Capture the cell that displays the provided text and extract its (X, Y) central coordinate. 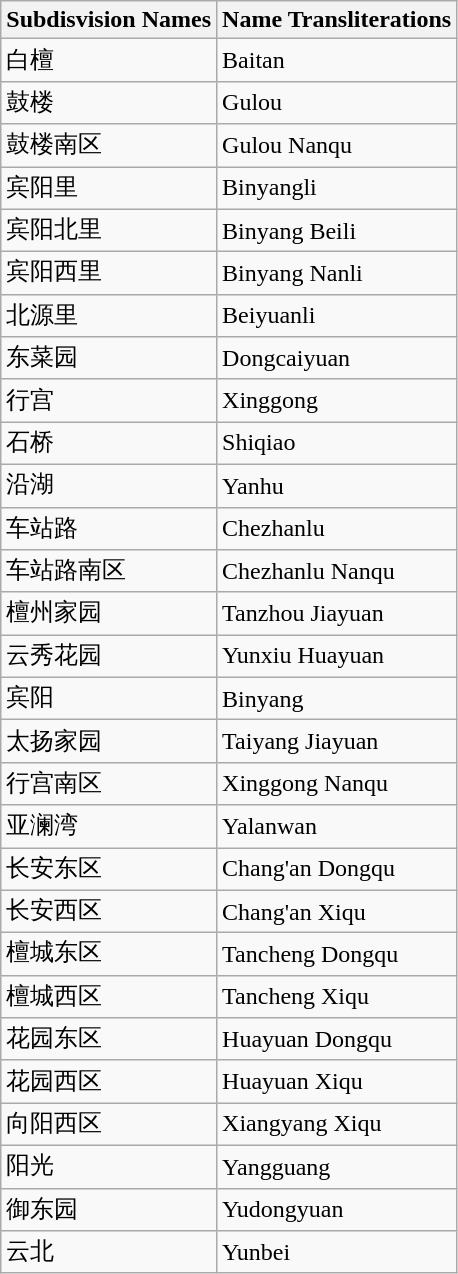
Yunxiu Huayuan (337, 656)
鼓楼 (109, 102)
Name Transliterations (337, 20)
檀城东区 (109, 954)
沿湖 (109, 486)
Yalanwan (337, 826)
Subdisvision Names (109, 20)
Binyang Nanli (337, 274)
Tancheng Dongqu (337, 954)
宾阳北里 (109, 230)
Binyang (337, 698)
太扬家园 (109, 742)
北源里 (109, 316)
长安西区 (109, 912)
Chang'an Dongqu (337, 870)
檀城西区 (109, 996)
Chezhanlu (337, 528)
Yangguang (337, 1166)
行宫 (109, 400)
花园东区 (109, 1040)
Huayuan Xiqu (337, 1082)
石桥 (109, 444)
Dongcaiyuan (337, 358)
御东园 (109, 1210)
东菜园 (109, 358)
行宫南区 (109, 784)
鼓楼南区 (109, 146)
Tanzhou Jiayuan (337, 614)
云秀花园 (109, 656)
Xinggong (337, 400)
Xiangyang Xiqu (337, 1124)
宾阳 (109, 698)
Gulou Nanqu (337, 146)
宾阳西里 (109, 274)
Chang'an Xiqu (337, 912)
花园西区 (109, 1082)
Taiyang Jiayuan (337, 742)
车站路南区 (109, 572)
车站路 (109, 528)
长安东区 (109, 870)
Tancheng Xiqu (337, 996)
向阳西区 (109, 1124)
Yunbei (337, 1252)
亚澜湾 (109, 826)
Yudongyuan (337, 1210)
宾阳里 (109, 188)
Binyang Beili (337, 230)
Baitan (337, 60)
Chezhanlu Nanqu (337, 572)
檀州家园 (109, 614)
Yanhu (337, 486)
阳光 (109, 1166)
Huayuan Dongqu (337, 1040)
白檀 (109, 60)
Shiqiao (337, 444)
Gulou (337, 102)
Xinggong Nanqu (337, 784)
Beiyuanli (337, 316)
云北 (109, 1252)
Binyangli (337, 188)
